Provide the [X, Y] coordinate of the cell's center where the given text is located.  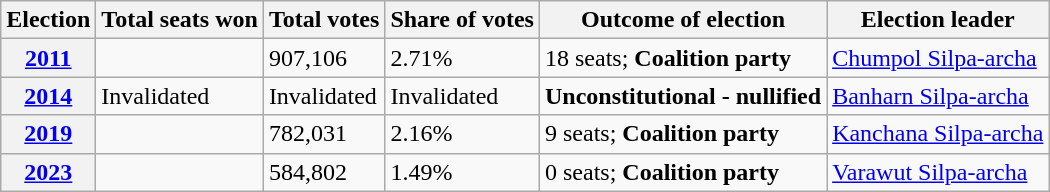
Varawut Silpa-archa [938, 172]
Outcome of election [682, 20]
18 seats; Coalition party [682, 58]
Chumpol Silpa-archa [938, 58]
Total votes [324, 20]
Share of votes [462, 20]
Election leader [938, 20]
2.16% [462, 134]
0 seats; Coalition party [682, 172]
2014 [48, 96]
1.49% [462, 172]
2023 [48, 172]
Unconstitutional - nullified [682, 96]
9 seats; Coalition party [682, 134]
2.71% [462, 58]
2011 [48, 58]
584,802 [324, 172]
Election [48, 20]
907,106 [324, 58]
2019 [48, 134]
Banharn Silpa-archa [938, 96]
782,031 [324, 134]
Total seats won [180, 20]
Kanchana Silpa-archa [938, 134]
